For the text-containing cell, return its midpoint in (x, y) coordinate format. 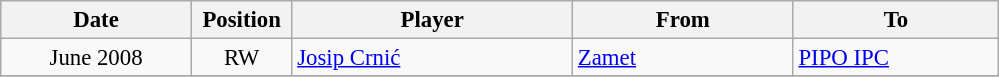
RW (242, 58)
Date (96, 20)
June 2008 (96, 58)
Position (242, 20)
Player (432, 20)
Zamet (684, 58)
To (896, 20)
From (684, 20)
PIPO IPC (896, 58)
Josip Crnić (432, 58)
